Return the (x, y) coordinate for the center point of the cell that contains the specified text.  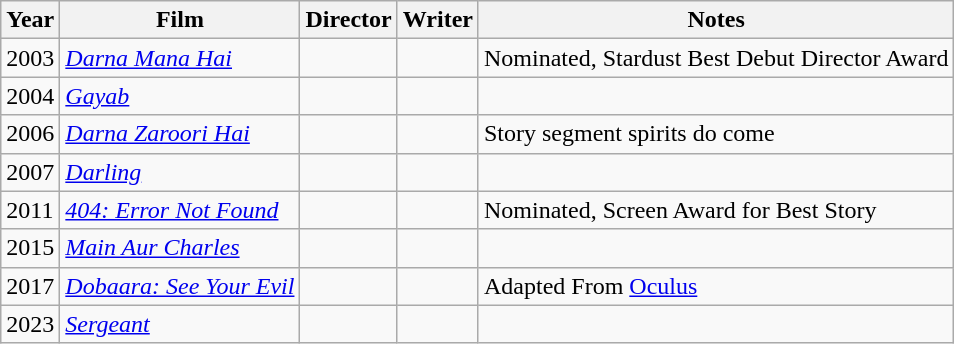
Nominated, Stardust Best Debut Director Award (716, 58)
Sergeant (180, 324)
Film (180, 20)
Notes (716, 20)
Adapted From Oculus (716, 286)
2007 (30, 172)
Director (348, 20)
Darna Mana Hai (180, 58)
Year (30, 20)
2017 (30, 286)
Writer (438, 20)
404: Error Not Found (180, 210)
Darna Zaroori Hai (180, 134)
2011 (30, 210)
2003 (30, 58)
Nominated, Screen Award for Best Story (716, 210)
2015 (30, 248)
2023 (30, 324)
Darling (180, 172)
Dobaara: See Your Evil (180, 286)
Story segment spirits do come (716, 134)
2006 (30, 134)
Gayab (180, 96)
Main Aur Charles (180, 248)
2004 (30, 96)
